Capture the cell that displays the provided text and extract its [X, Y] central coordinate. 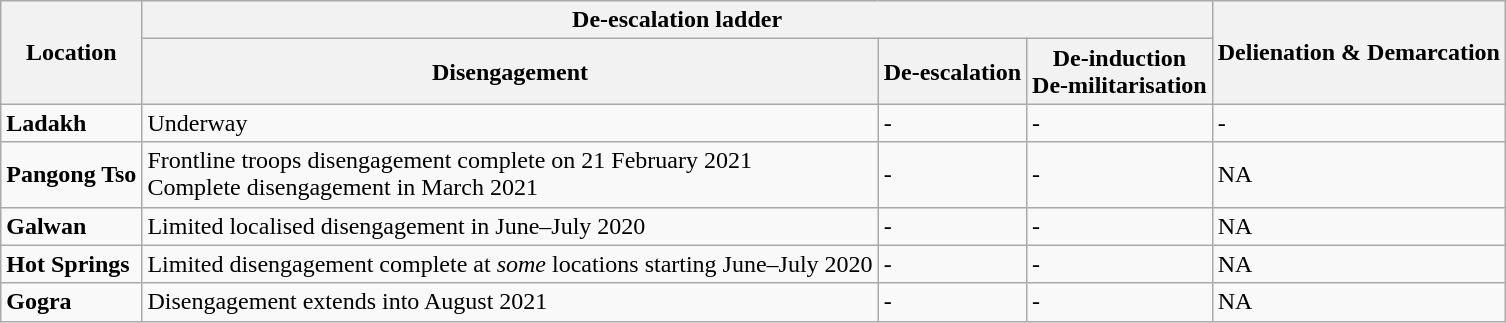
Limited localised disengagement in June–July 2020 [510, 226]
Limited disengagement complete at some locations starting June–July 2020 [510, 264]
Pangong Tso [72, 174]
Gogra [72, 302]
Frontline troops disengagement complete on 21 February 2021Complete disengagement in March 2021 [510, 174]
Hot Springs [72, 264]
Galwan [72, 226]
Underway [510, 123]
Location [72, 52]
Disengagement extends into August 2021 [510, 302]
De-escalation [952, 72]
De-inductionDe-militarisation [1120, 72]
Delienation & Demarcation [1358, 52]
Disengagement [510, 72]
Ladakh [72, 123]
De-escalation ladder [677, 20]
